For the text-containing cell, return its midpoint in [x, y] coordinate format. 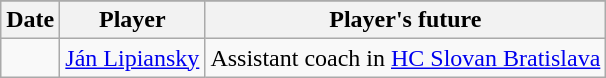
Player's future [406, 20]
Assistant coach in HC Slovan Bratislava [406, 58]
Date [30, 20]
Ján Lipiansky [132, 58]
Player [132, 20]
